Determine the [x, y] coordinate at the center of the cell enclosing the given text.  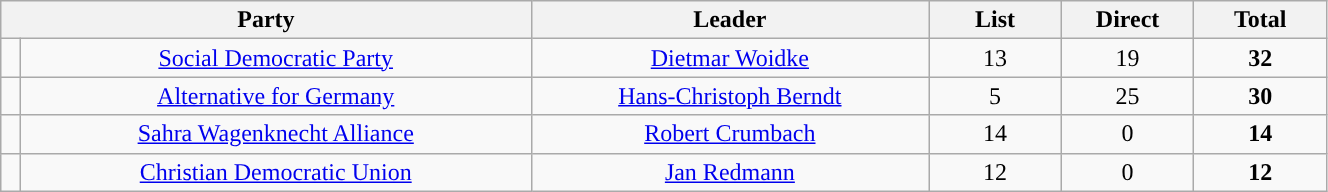
13 [996, 58]
Sahra Wagenknecht Alliance [276, 134]
Christian Democratic Union [276, 172]
Jan Redmann [730, 172]
Total [1260, 20]
Leader [730, 20]
Party [266, 20]
5 [996, 96]
Hans-Christoph Berndt [730, 96]
Social Democratic Party [276, 58]
Alternative for Germany [276, 96]
30 [1260, 96]
Robert Crumbach [730, 134]
25 [1128, 96]
Dietmar Woidke [730, 58]
Direct [1128, 20]
32 [1260, 58]
19 [1128, 58]
List [996, 20]
